For the text-containing cell, return its midpoint in [X, Y] coordinate format. 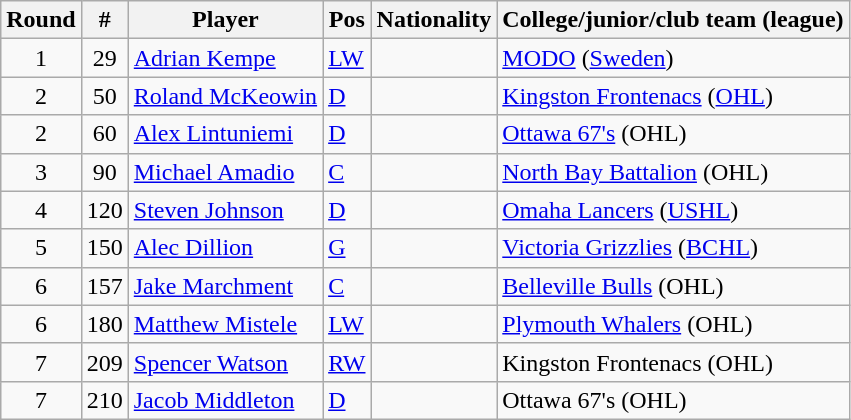
Alec Dillion [225, 248]
210 [104, 400]
4 [41, 210]
Player [225, 20]
Belleville Bulls (OHL) [673, 286]
Spencer Watson [225, 362]
150 [104, 248]
Steven Johnson [225, 210]
180 [104, 324]
Nationality [434, 20]
Pos [347, 20]
209 [104, 362]
Alex Lintuniemi [225, 134]
Roland McKeowin [225, 96]
120 [104, 210]
Adrian Kempe [225, 58]
90 [104, 172]
College/junior/club team (league) [673, 20]
G [347, 248]
MODO (Sweden) [673, 58]
North Bay Battalion (OHL) [673, 172]
Matthew Mistele [225, 324]
Jake Marchment [225, 286]
60 [104, 134]
3 [41, 172]
Victoria Grizzlies (BCHL) [673, 248]
50 [104, 96]
5 [41, 248]
RW [347, 362]
Jacob Middleton [225, 400]
157 [104, 286]
1 [41, 58]
Plymouth Whalers (OHL) [673, 324]
Michael Amadio [225, 172]
Round [41, 20]
# [104, 20]
29 [104, 58]
Omaha Lancers (USHL) [673, 210]
